Search for the cell housing the specified text and yield its [x, y] center coordinate. 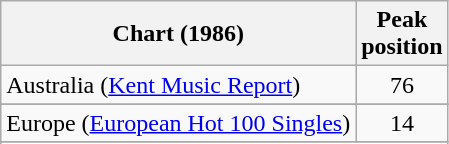
Peakposition [402, 34]
Europe (European Hot 100 Singles) [178, 123]
76 [402, 85]
Australia (Kent Music Report) [178, 85]
14 [402, 123]
Chart (1986) [178, 34]
